Pinpoint the cell where the given text exists, returning its [x, y] midpoint coordinate. 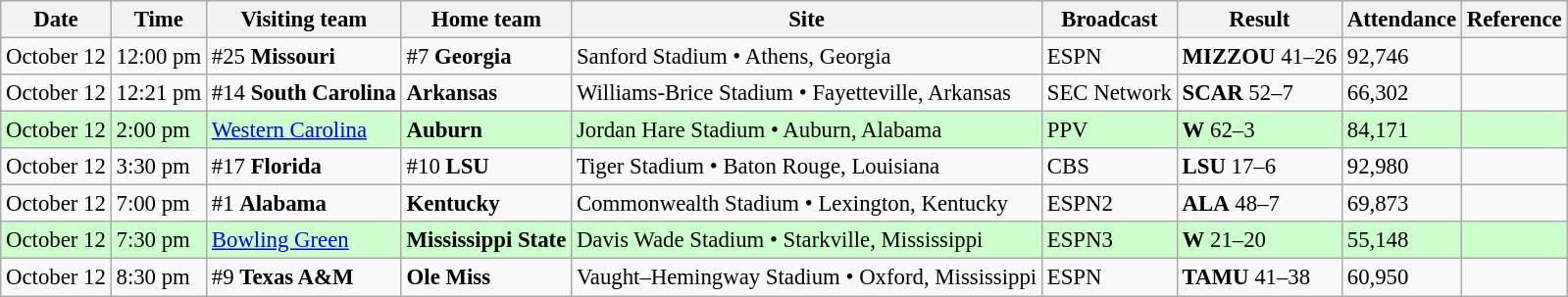
W 21–20 [1259, 240]
Bowling Green [304, 240]
Visiting team [304, 20]
Attendance [1401, 20]
SCAR 52–7 [1259, 93]
W 62–3 [1259, 130]
CBS [1109, 167]
69,873 [1401, 204]
66,302 [1401, 93]
Reference [1514, 20]
#1 Alabama [304, 204]
Kentucky [486, 204]
Mississippi State [486, 240]
ESPN2 [1109, 204]
SEC Network [1109, 93]
ALA 48–7 [1259, 204]
2:00 pm [159, 130]
LSU 17–6 [1259, 167]
12:21 pm [159, 93]
#14 South Carolina [304, 93]
55,148 [1401, 240]
#9 Texas A&M [304, 277]
Site [807, 20]
92,980 [1401, 167]
7:30 pm [159, 240]
92,746 [1401, 57]
Home team [486, 20]
Jordan Hare Stadium • Auburn, Alabama [807, 130]
Commonwealth Stadium • Lexington, Kentucky [807, 204]
7:00 pm [159, 204]
Williams-Brice Stadium • Fayetteville, Arkansas [807, 93]
Davis Wade Stadium • Starkville, Mississippi [807, 240]
Result [1259, 20]
Date [56, 20]
Western Carolina [304, 130]
12:00 pm [159, 57]
3:30 pm [159, 167]
#7 Georgia [486, 57]
Sanford Stadium • Athens, Georgia [807, 57]
#10 LSU [486, 167]
ESPN3 [1109, 240]
Ole Miss [486, 277]
Arkansas [486, 93]
Auburn [486, 130]
60,950 [1401, 277]
TAMU 41–38 [1259, 277]
Time [159, 20]
#25 Missouri [304, 57]
Tiger Stadium • Baton Rouge, Louisiana [807, 167]
Vaught–Hemingway Stadium • Oxford, Mississippi [807, 277]
MIZZOU 41–26 [1259, 57]
Broadcast [1109, 20]
PPV [1109, 130]
84,171 [1401, 130]
#17 Florida [304, 167]
8:30 pm [159, 277]
